From the cell containing the given text, extract its center point as [x, y] coordinate. 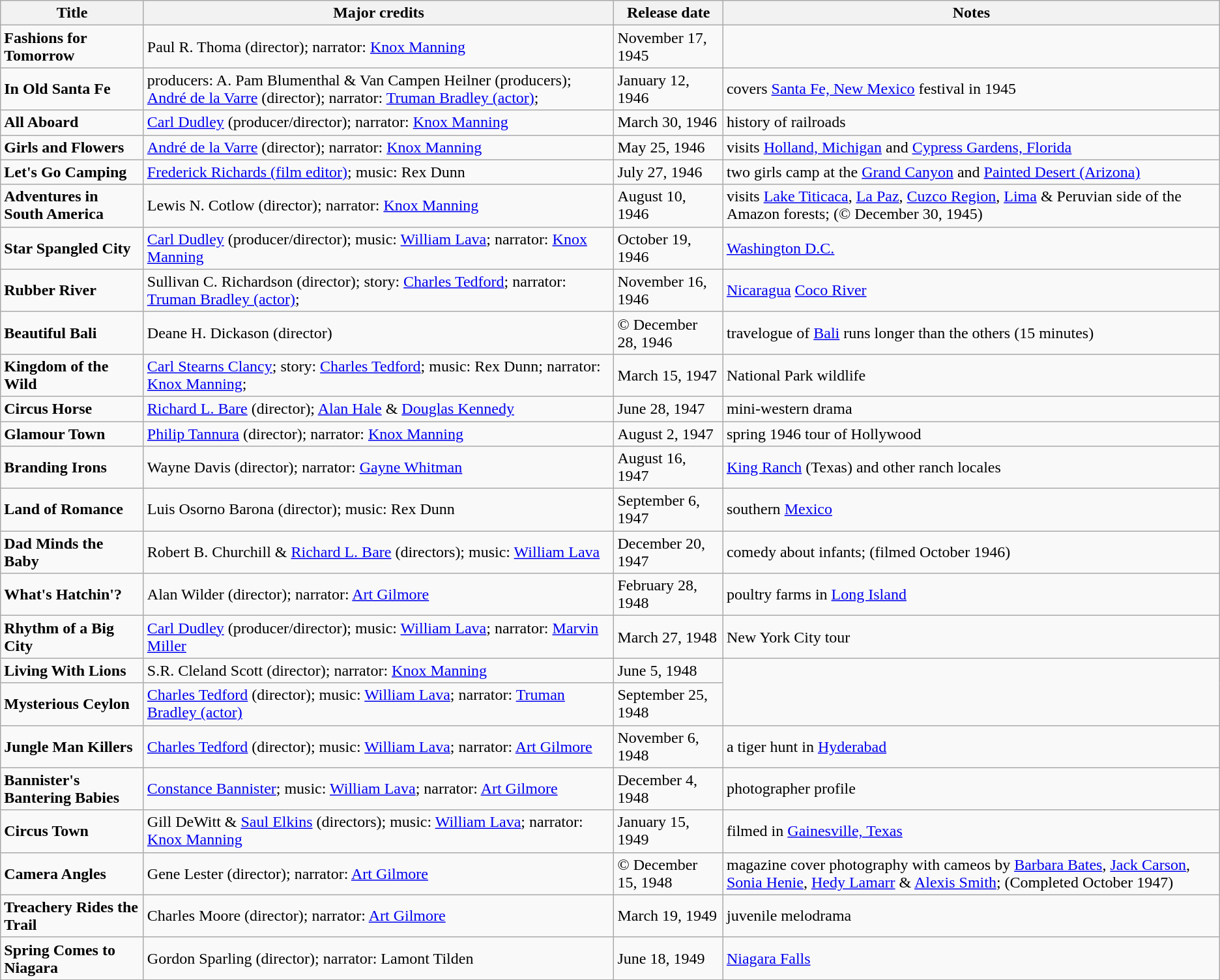
Bannister's Bantering Babies [72, 788]
© December 28, 1946 [669, 332]
King Ranch (Texas) and other ranch locales [971, 468]
June 28, 1947 [669, 409]
© December 15, 1948 [669, 873]
magazine cover photography with cameos by Barbara Bates, Jack Carson, Sonia Henie, Hedy Lamarr & Alexis Smith; (Completed October 1947) [971, 873]
Deane H. Dickason (director) [379, 332]
Constance Bannister; music: William Lava; narrator: Art Gilmore [379, 788]
December 20, 1947 [669, 553]
producers: A. Pam Blumenthal & Van Campen Heilner (producers); André de la Varre (director); narrator: Truman Bradley (actor); [379, 89]
Carl Dudley (producer/director); music: William Lava; narrator: Knox Manning [379, 248]
New York City tour [971, 637]
photographer profile [971, 788]
Sullivan C. Richardson (director); story: Charles Tedford; narrator: Truman Bradley (actor); [379, 291]
Notes [971, 13]
Living With Lions [72, 670]
two girls camp at the Grand Canyon and Painted Desert (Arizona) [971, 172]
Glamour Town [72, 433]
Gill DeWitt & Saul Elkins (directors); music: William Lava; narrator: Knox Manning [379, 831]
Star Spangled City [72, 248]
Mysterious Ceylon [72, 704]
Dad Minds the Baby [72, 553]
Kingdom of the Wild [72, 375]
Carl Dudley (producer/director); music: William Lava; narrator: Marvin Miller [379, 637]
Fashions for Tomorrow [72, 47]
July 27, 1946 [669, 172]
visits Lake Titicaca, La Paz, Cuzco Region, Lima & Peruvian side of the Amazon forests; (© December 30, 1945) [971, 206]
May 25, 1946 [669, 147]
All Aboard [72, 122]
visits Holland, Michigan and Cypress Gardens, Florida [971, 147]
August 2, 1947 [669, 433]
Girls and Flowers [72, 147]
January 15, 1949 [669, 831]
Jungle Man Killers [72, 747]
Lewis N. Cotlow (director); narrator: Knox Manning [379, 206]
S.R. Cleland Scott (director); narrator: Knox Manning [379, 670]
December 4, 1948 [669, 788]
André de la Varre (director); narrator: Knox Manning [379, 147]
Gordon Sparling (director); narrator: Lamont Tilden [379, 958]
Carl Dudley (producer/director); narrator: Knox Manning [379, 122]
Paul R. Thoma (director); narrator: Knox Manning [379, 47]
October 19, 1946 [669, 248]
November 16, 1946 [669, 291]
Charles Moore (director); narrator: Art Gilmore [379, 916]
January 12, 1946 [669, 89]
covers Santa Fe, New Mexico festival in 1945 [971, 89]
Release date [669, 13]
Let's Go Camping [72, 172]
Washington D.C. [971, 248]
Branding Irons [72, 468]
National Park wildlife [971, 375]
March 30, 1946 [669, 122]
filmed in Gainesville, Texas [971, 831]
March 15, 1947 [669, 375]
Carl Stearns Clancy; story: Charles Tedford; music: Rex Dunn; narrator: Knox Manning; [379, 375]
June 18, 1949 [669, 958]
Rhythm of a Big City [72, 637]
Frederick Richards (film editor); music: Rex Dunn [379, 172]
What's Hatchin'? [72, 594]
comedy about infants; (filmed October 1946) [971, 553]
Land of Romance [72, 510]
mini-western drama [971, 409]
travelogue of Bali runs longer than the others (15 minutes) [971, 332]
November 17, 1945 [669, 47]
March 19, 1949 [669, 916]
February 28, 1948 [669, 594]
In Old Santa Fe [72, 89]
Philip Tannura (director); narrator: Knox Manning [379, 433]
Beautiful Bali [72, 332]
Treachery Rides the Trail [72, 916]
September 6, 1947 [669, 510]
Gene Lester (director); narrator: Art Gilmore [379, 873]
Robert B. Churchill & Richard L. Bare (directors); music: William Lava [379, 553]
November 6, 1948 [669, 747]
Wayne Davis (director); narrator: Gayne Whitman [379, 468]
history of railroads [971, 122]
Luis Osorno Barona (director); music: Rex Dunn [379, 510]
June 5, 1948 [669, 670]
Charles Tedford (director); music: William Lava; narrator: Truman Bradley (actor) [379, 704]
poultry farms in Long Island [971, 594]
Charles Tedford (director); music: William Lava; narrator: Art Gilmore [379, 747]
Alan Wilder (director); narrator: Art Gilmore [379, 594]
Title [72, 13]
Niagara Falls [971, 958]
Circus Town [72, 831]
August 10, 1946 [669, 206]
juvenile melodrama [971, 916]
a tiger hunt in Hyderabad [971, 747]
Spring Comes to Niagara [72, 958]
spring 1946 tour of Hollywood [971, 433]
Richard L. Bare (director); Alan Hale & Douglas Kennedy [379, 409]
Adventures in South America [72, 206]
Nicaragua Coco River [971, 291]
Circus Horse [72, 409]
Major credits [379, 13]
southern Mexico [971, 510]
Camera Angles [72, 873]
August 16, 1947 [669, 468]
Rubber River [72, 291]
September 25, 1948 [669, 704]
March 27, 1948 [669, 637]
